Return [x, y] of the center of cell containing provided text 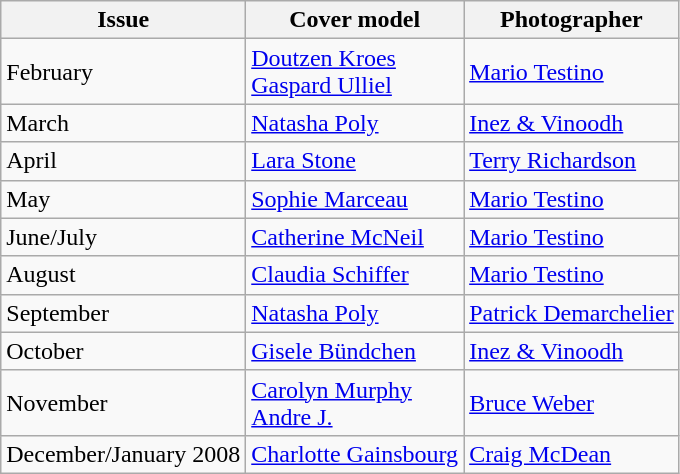
Cover model [355, 20]
Charlotte Gainsbourg [355, 454]
Photographer [572, 20]
Doutzen KroesGaspard Ulliel [355, 72]
Gisele Bündchen [355, 351]
Claudia Schiffer [355, 275]
December/January 2008 [124, 454]
Craig McDean [572, 454]
February [124, 72]
Issue [124, 20]
Sophie Marceau [355, 199]
Bruce Weber [572, 402]
Carolyn MurphyAndre J. [355, 402]
November [124, 402]
June/July [124, 237]
Patrick Demarchelier [572, 313]
March [124, 123]
May [124, 199]
April [124, 161]
Lara Stone [355, 161]
September [124, 313]
Catherine McNeil [355, 237]
October [124, 351]
Terry Richardson [572, 161]
August [124, 275]
